Provide the [x, y] coordinate of the cell's center where the given text is located.  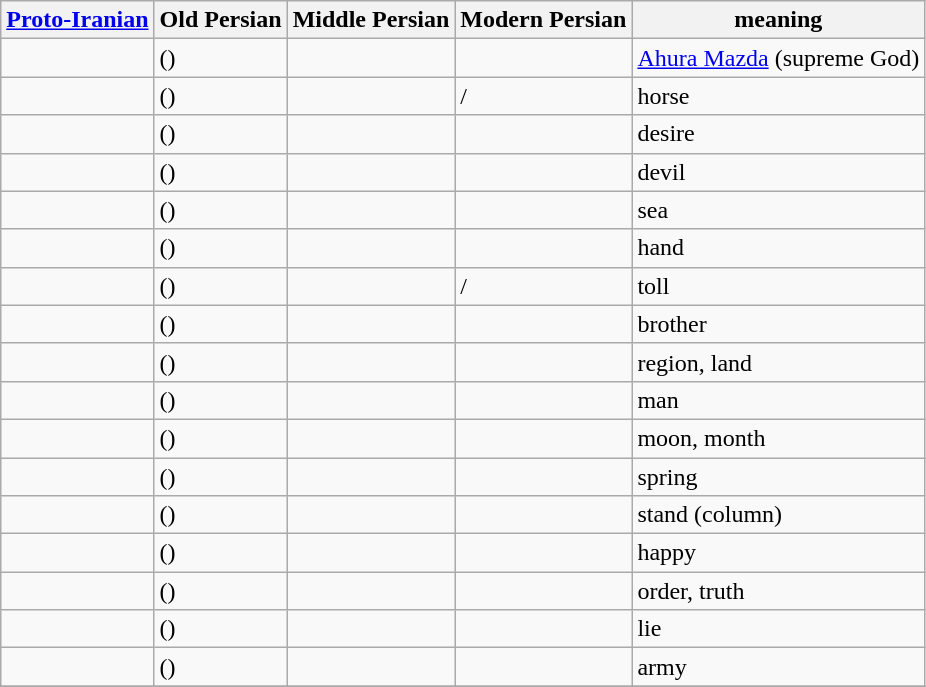
Proto-Iranian [78, 20]
region, land [778, 362]
man [778, 400]
army [778, 667]
meaning [778, 20]
Middle Persian [371, 20]
Old Persian [220, 20]
stand (column) [778, 515]
order, truth [778, 591]
spring [778, 477]
moon, month [778, 438]
brother [778, 324]
Modern Persian [544, 20]
toll [778, 286]
lie [778, 629]
happy [778, 553]
desire [778, 134]
sea [778, 210]
horse [778, 96]
hand [778, 248]
Ahura Mazda (supreme God) [778, 58]
devil [778, 172]
